Return (x, y) of the center of cell containing provided text 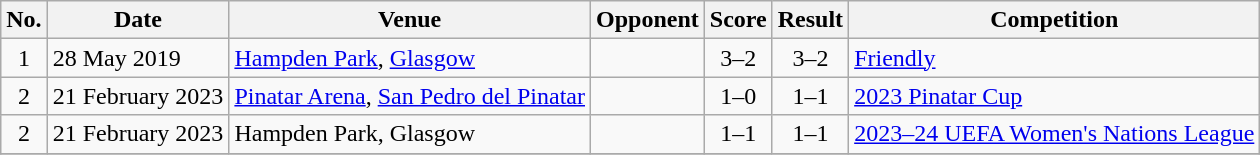
Venue (410, 20)
Opponent (648, 20)
Friendly (1054, 58)
Competition (1054, 20)
1–0 (738, 96)
Result (810, 20)
1 (24, 58)
Score (738, 20)
2023–24 UEFA Women's Nations League (1054, 134)
Pinatar Arena, San Pedro del Pinatar (410, 96)
28 May 2019 (138, 58)
Date (138, 20)
2023 Pinatar Cup (1054, 96)
No. (24, 20)
